Return (x, y) of the center of cell containing provided text 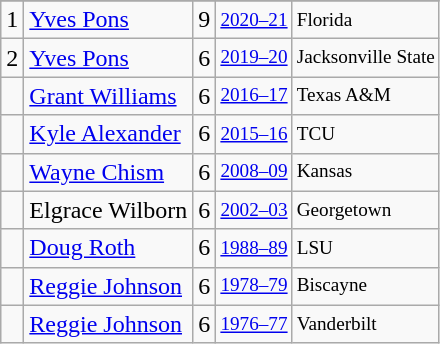
2008–09 (254, 172)
2015–16 (254, 134)
1 (12, 20)
1976–77 (254, 324)
LSU (366, 248)
Florida (366, 20)
Kansas (366, 172)
Grant Williams (108, 96)
1988–89 (254, 248)
TCU (366, 134)
Jacksonville State (366, 58)
2002–03 (254, 210)
1978–79 (254, 286)
2019–20 (254, 58)
Kyle Alexander (108, 134)
Elgrace Wilborn (108, 210)
Texas A&M (366, 96)
2016–17 (254, 96)
Biscayne (366, 286)
Vanderbilt (366, 324)
Wayne Chism (108, 172)
2 (12, 58)
Doug Roth (108, 248)
Georgetown (366, 210)
9 (204, 20)
2020–21 (254, 20)
